Identify which cell holds the provided text, then report its [X, Y] central coordinate. 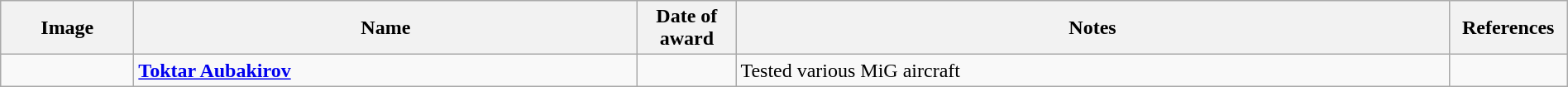
Tested various MiG aircraft [1092, 70]
Image [68, 28]
References [1508, 28]
Notes [1092, 28]
Date of award [686, 28]
Toktar Aubakirov [385, 70]
Name [385, 28]
